Locate the cell with the specified text and output its [X, Y] center coordinate. 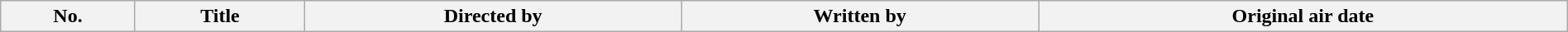
Title [220, 16]
Original air date [1303, 16]
No. [68, 16]
Directed by [493, 16]
Written by [860, 16]
